Find where the given text appears and provide that cell's center as (x, y) coordinate. 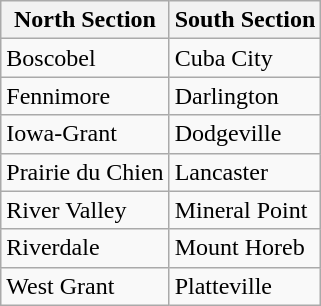
Dodgeville (245, 134)
North Section (85, 20)
Darlington (245, 96)
Fennimore (85, 96)
Prairie du Chien (85, 172)
Riverdale (85, 248)
South Section (245, 20)
Mount Horeb (245, 248)
River Valley (85, 210)
Lancaster (245, 172)
Iowa-Grant (85, 134)
Platteville (245, 286)
Mineral Point (245, 210)
Cuba City (245, 58)
West Grant (85, 286)
Boscobel (85, 58)
